From the cell containing the given text, extract its center point as (x, y) coordinate. 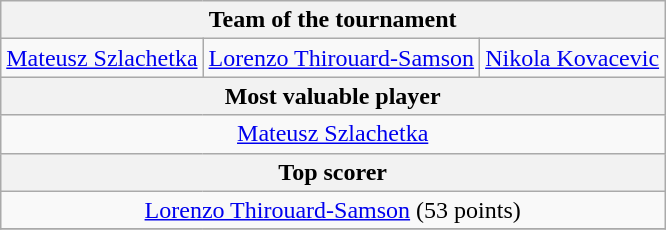
Team of the tournament (333, 20)
Nikola Kovacevic (572, 58)
Top scorer (333, 172)
Lorenzo Thirouard-Samson (53 points) (333, 210)
Lorenzo Thirouard-Samson (342, 58)
Most valuable player (333, 96)
